Return [X, Y] of the center of cell containing provided text 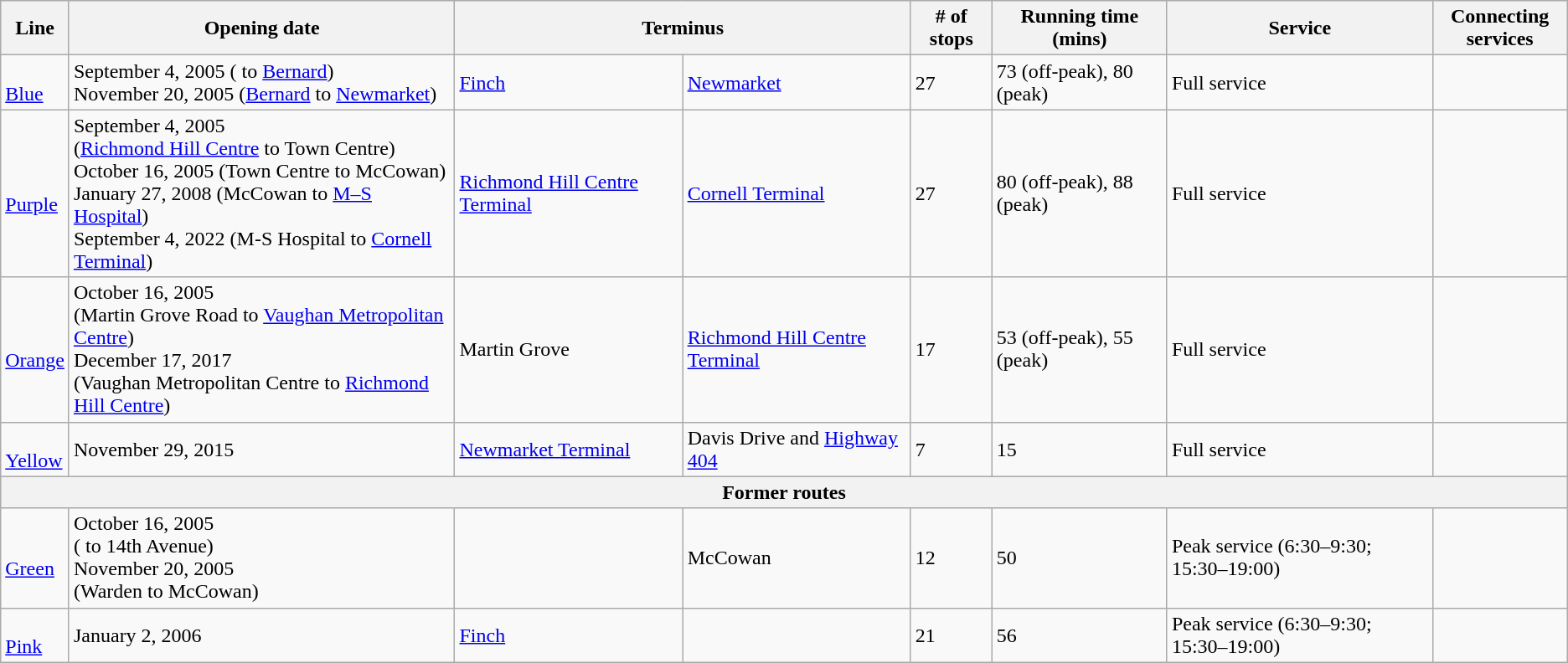
Martin Grove [569, 350]
Newmarket Terminal [569, 449]
Running time (mins) [1079, 28]
Davis Drive and Highway 404 [797, 449]
Yellow [35, 449]
50 [1079, 558]
McCowan [797, 558]
7 [952, 449]
October 16, 2005 ( to 14th Avenue) November 20, 2005 (Warden to McCowan) [261, 558]
53 (off-peak), 55 (peak) [1079, 350]
17 [952, 350]
January 2, 2006 [261, 635]
Service [1300, 28]
Newmarket [797, 82]
Opening date [261, 28]
Orange [35, 350]
12 [952, 558]
15 [1079, 449]
November 29, 2015 [261, 449]
September 4, 2005 ( to Bernard) November 20, 2005 (Bernard to Newmarket) [261, 82]
Purple [35, 193]
80 (off-peak), 88 (peak) [1079, 193]
Line [35, 28]
Terminus [683, 28]
Cornell Terminal [797, 193]
73 (off-peak), 80 (peak) [1079, 82]
October 16, 2005(Martin Grove Road to Vaughan Metropolitan Centre)December 17, 2017(Vaughan Metropolitan Centre to Richmond Hill Centre) [261, 350]
Former routes [784, 492]
Green [35, 558]
# of stops [952, 28]
21 [952, 635]
Connecting services [1499, 28]
Blue [35, 82]
Pink [35, 635]
56 [1079, 635]
